Locate the cell with the specified text and output its (X, Y) center coordinate. 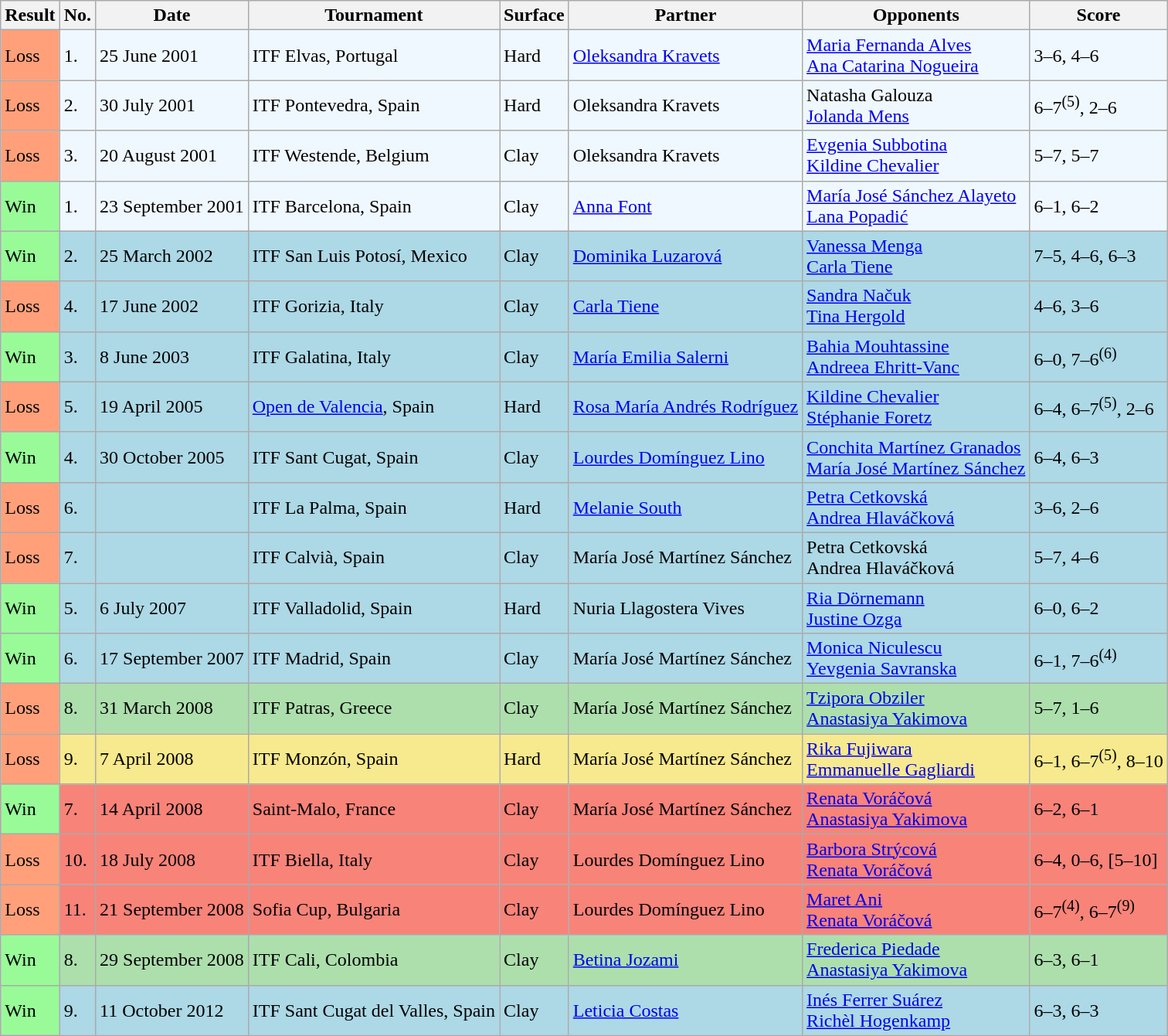
11. (77, 910)
Maret Ani Renata Voráčová (916, 910)
María José Sánchez Alayeto Lana Popadić (916, 206)
6–4, 6–7(5), 2–6 (1098, 406)
3–6, 2–6 (1098, 507)
Result (30, 15)
ITF La Palma, Spain (374, 507)
Score (1098, 15)
Leticia Costas (685, 1011)
25 June 2001 (172, 56)
ITF Biella, Italy (374, 859)
6–7(5), 2–6 (1098, 105)
6–1, 6–7(5), 8–10 (1098, 759)
14 April 2008 (172, 810)
Ria Dörnemann Justine Ozga (916, 607)
Open de Valencia, Spain (374, 406)
Monica Niculescu Yevgenia Savranska (916, 658)
5–7, 1–6 (1098, 709)
ITF Elvas, Portugal (374, 56)
25 March 2002 (172, 256)
4–6, 3–6 (1098, 306)
Partner (685, 15)
Date (172, 15)
Melanie South (685, 507)
Frederica Piedade Anastasiya Yakimova (916, 960)
10. (77, 859)
Tournament (374, 15)
Carla Tiene (685, 306)
5–7, 4–6 (1098, 558)
7 April 2008 (172, 759)
Sandra Načuk Tina Hergold (916, 306)
6–1, 6–2 (1098, 206)
ITF Barcelona, Spain (374, 206)
29 September 2008 (172, 960)
Kildine Chevalier Stéphanie Foretz (916, 406)
Barbora Strýcová Renata Voráčová (916, 859)
7–5, 4–6, 6–3 (1098, 256)
ITF Westende, Belgium (374, 156)
ITF Pontevedra, Spain (374, 105)
30 July 2001 (172, 105)
Conchita Martínez Granados María José Martínez Sánchez (916, 457)
6–1, 7–6(4) (1098, 658)
No. (77, 15)
6–0, 7–6(6) (1098, 357)
ITF Galatina, Italy (374, 357)
6–7(4), 6–7(9) (1098, 910)
6 July 2007 (172, 607)
17 September 2007 (172, 658)
Natasha Galouza Jolanda Mens (916, 105)
María Emilia Salerni (685, 357)
18 July 2008 (172, 859)
5–7, 5–7 (1098, 156)
6–4, 0–6, [5–10] (1098, 859)
Inés Ferrer Suárez Richèl Hogenkamp (916, 1011)
Tzipora Obziler Anastasiya Yakimova (916, 709)
ITF Gorizia, Italy (374, 306)
Anna Font (685, 206)
Maria Fernanda Alves Ana Catarina Nogueira (916, 56)
Saint-Malo, France (374, 810)
6–3, 6–1 (1098, 960)
ITF Madrid, Spain (374, 658)
30 October 2005 (172, 457)
ITF Monzón, Spain (374, 759)
Betina Jozami (685, 960)
6–4, 6–3 (1098, 457)
Renata Voráčová Anastasiya Yakimova (916, 810)
ITF Calvià, Spain (374, 558)
Opponents (916, 15)
Sofia Cup, Bulgaria (374, 910)
19 April 2005 (172, 406)
Dominika Luzarová (685, 256)
8 June 2003 (172, 357)
31 March 2008 (172, 709)
3–6, 4–6 (1098, 56)
23 September 2001 (172, 206)
6–2, 6–1 (1098, 810)
Rika Fujiwara Emmanuelle Gagliardi (916, 759)
ITF Sant Cugat del Valles, Spain (374, 1011)
21 September 2008 (172, 910)
Bahia Mouhtassine Andreea Ehritt-Vanc (916, 357)
Evgenia Subbotina Kildine Chevalier (916, 156)
6–3, 6–3 (1098, 1011)
Vanessa Menga Carla Tiene (916, 256)
Rosa María Andrés Rodríguez (685, 406)
ITF Cali, Colombia (374, 960)
11 October 2012 (172, 1011)
20 August 2001 (172, 156)
ITF Valladolid, Spain (374, 607)
Nuria Llagostera Vives (685, 607)
Surface (535, 15)
ITF Sant Cugat, Spain (374, 457)
6–0, 6–2 (1098, 607)
17 June 2002 (172, 306)
ITF San Luis Potosí, Mexico (374, 256)
ITF Patras, Greece (374, 709)
